Locate the cell with the specified text and output its (x, y) center coordinate. 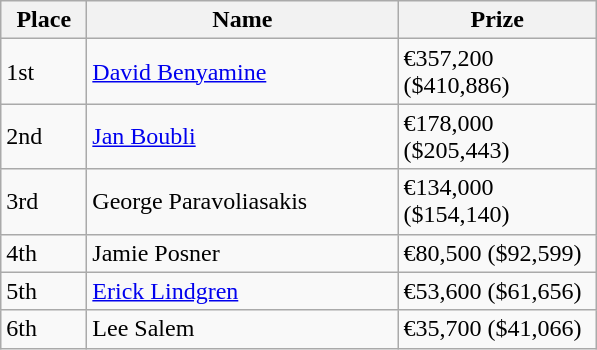
€178,000 ($205,443) (498, 136)
2nd (44, 136)
David Benyamine (242, 72)
4th (44, 253)
€80,500 ($92,599) (498, 253)
Erick Lindgren (242, 291)
Prize (498, 20)
€357,200 ($410,886) (498, 72)
Jamie Posner (242, 253)
€53,600 ($61,656) (498, 291)
3rd (44, 202)
€134,000 ($154,140) (498, 202)
€35,700 ($41,066) (498, 329)
Jan Boubli (242, 136)
1st (44, 72)
Name (242, 20)
6th (44, 329)
5th (44, 291)
Lee Salem (242, 329)
George Paravoliasakis (242, 202)
Place (44, 20)
